Extract the [x, y] coordinate from the center of the cell holding the provided text.  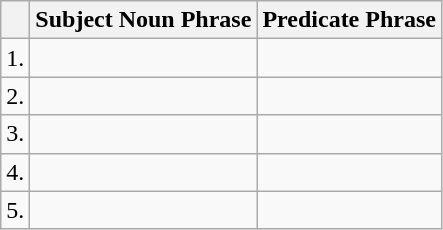
1. [16, 58]
Predicate Phrase [350, 20]
4. [16, 172]
5. [16, 210]
Subject Noun Phrase [144, 20]
2. [16, 96]
3. [16, 134]
